Identify which cell holds the provided text, then report its [x, y] central coordinate. 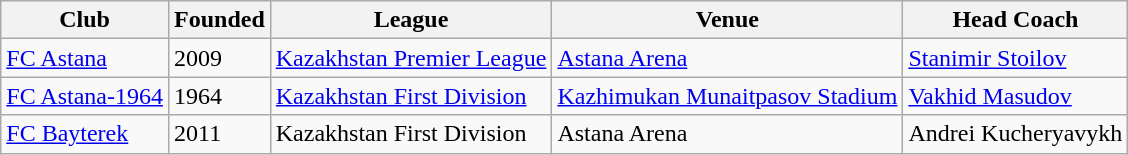
FC Astana-1964 [85, 96]
Kazakhstan Premier League [411, 58]
Vakhid Masudov [1016, 96]
FC Astana [85, 58]
Founded [219, 20]
Club [85, 20]
2009 [219, 58]
Head Coach [1016, 20]
FC Bayterek [85, 134]
League [411, 20]
1964 [219, 96]
Kazhimukan Munaitpasov Stadium [728, 96]
Stanimir Stoilov [1016, 58]
Andrei Kucheryavykh [1016, 134]
Venue [728, 20]
2011 [219, 134]
